Return the [X, Y] coordinate for the center point of the cell that contains the specified text.  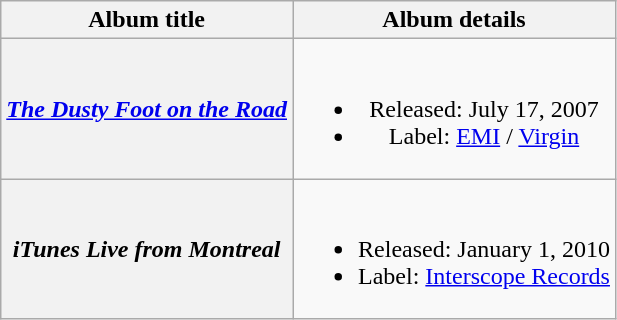
Released: July 17, 2007Label: EMI / Virgin [454, 109]
The Dusty Foot on the Road [147, 109]
iTunes Live from Montreal [147, 249]
Album details [454, 20]
Released: January 1, 2010Label: Interscope Records [454, 249]
Album title [147, 20]
